Return the [x, y] coordinate for the center point of the cell that contains the specified text.  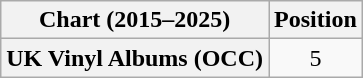
UK Vinyl Albums (OCC) [135, 58]
Chart (2015–2025) [135, 20]
5 [316, 58]
Position [316, 20]
